Search for the cell housing the specified text and yield its [x, y] center coordinate. 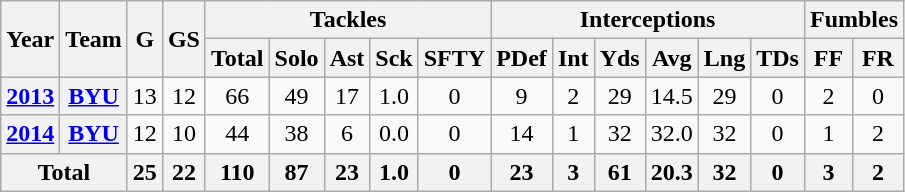
13 [144, 96]
9 [522, 96]
38 [296, 134]
49 [296, 96]
110 [237, 172]
20.3 [672, 172]
Fumbles [854, 20]
Lng [724, 58]
GS [184, 39]
44 [237, 134]
Int [573, 58]
Interceptions [648, 20]
Avg [672, 58]
66 [237, 96]
2014 [30, 134]
G [144, 39]
FR [878, 58]
Solo [296, 58]
22 [184, 172]
14.5 [672, 96]
17 [347, 96]
PDef [522, 58]
Year [30, 39]
TDs [778, 58]
FF [828, 58]
Yds [620, 58]
0.0 [394, 134]
SFTY [454, 58]
Sck [394, 58]
2013 [30, 96]
10 [184, 134]
Tackles [348, 20]
61 [620, 172]
14 [522, 134]
Team [94, 39]
32.0 [672, 134]
87 [296, 172]
6 [347, 134]
Ast [347, 58]
25 [144, 172]
